Search for the cell housing the specified text and yield its (x, y) center coordinate. 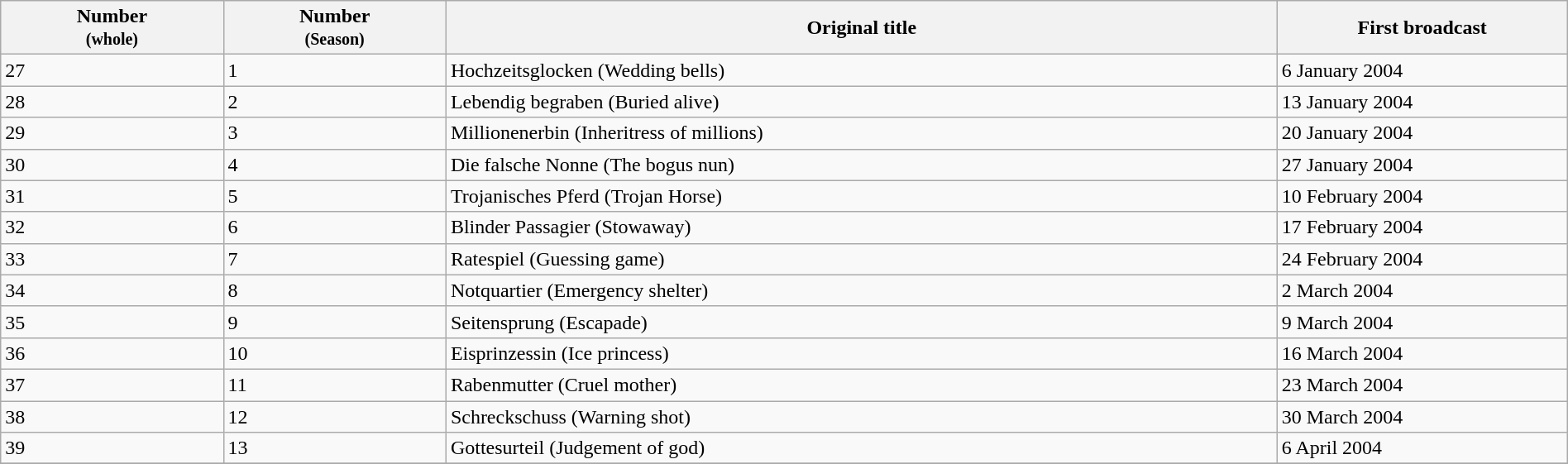
36 (112, 353)
9 March 2004 (1422, 322)
Hochzeitsglocken (Wedding bells) (862, 70)
28 (112, 102)
10 February 2004 (1422, 196)
7 (334, 259)
3 (334, 133)
Millionenerbin (Inheritress of millions) (862, 133)
27 January 2004 (1422, 165)
35 (112, 322)
Seitensprung (Escapade) (862, 322)
9 (334, 322)
Ratespiel (Guessing game) (862, 259)
17 February 2004 (1422, 227)
30 March 2004 (1422, 416)
Eisprinzessin (Ice princess) (862, 353)
29 (112, 133)
31 (112, 196)
10 (334, 353)
37 (112, 385)
23 March 2004 (1422, 385)
Rabenmutter (Cruel mother) (862, 385)
24 February 2004 (1422, 259)
6 April 2004 (1422, 448)
Notquartier (Emergency shelter) (862, 290)
13 January 2004 (1422, 102)
First broadcast (1422, 28)
6 January 2004 (1422, 70)
2 March 2004 (1422, 290)
4 (334, 165)
Trojanisches Pferd (Trojan Horse) (862, 196)
12 (334, 416)
2 (334, 102)
27 (112, 70)
Schreckschuss (Warning shot) (862, 416)
Lebendig begraben (Buried alive) (862, 102)
Number (Season) (334, 28)
1 (334, 70)
5 (334, 196)
33 (112, 259)
20 January 2004 (1422, 133)
16 March 2004 (1422, 353)
38 (112, 416)
39 (112, 448)
8 (334, 290)
Number (whole) (112, 28)
11 (334, 385)
32 (112, 227)
34 (112, 290)
13 (334, 448)
Die falsche Nonne (The bogus nun) (862, 165)
Original title (862, 28)
Blinder Passagier (Stowaway) (862, 227)
6 (334, 227)
Gottesurteil (Judgement of god) (862, 448)
30 (112, 165)
